Scan for the cell matching the given text and deliver its (X, Y) coordinate at center. 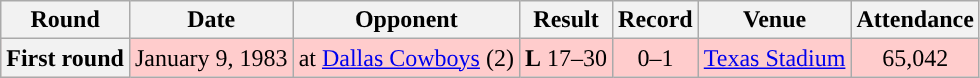
Date (211, 20)
Result (566, 20)
65,042 (915, 58)
Venue (774, 20)
L 17–30 (566, 58)
Record (656, 20)
Opponent (406, 20)
First round (66, 58)
Round (66, 20)
Attendance (915, 20)
at Dallas Cowboys (2) (406, 58)
Texas Stadium (774, 58)
0–1 (656, 58)
January 9, 1983 (211, 58)
